Detect which cell encompasses the target text, then output its [X, Y] center coordinate. 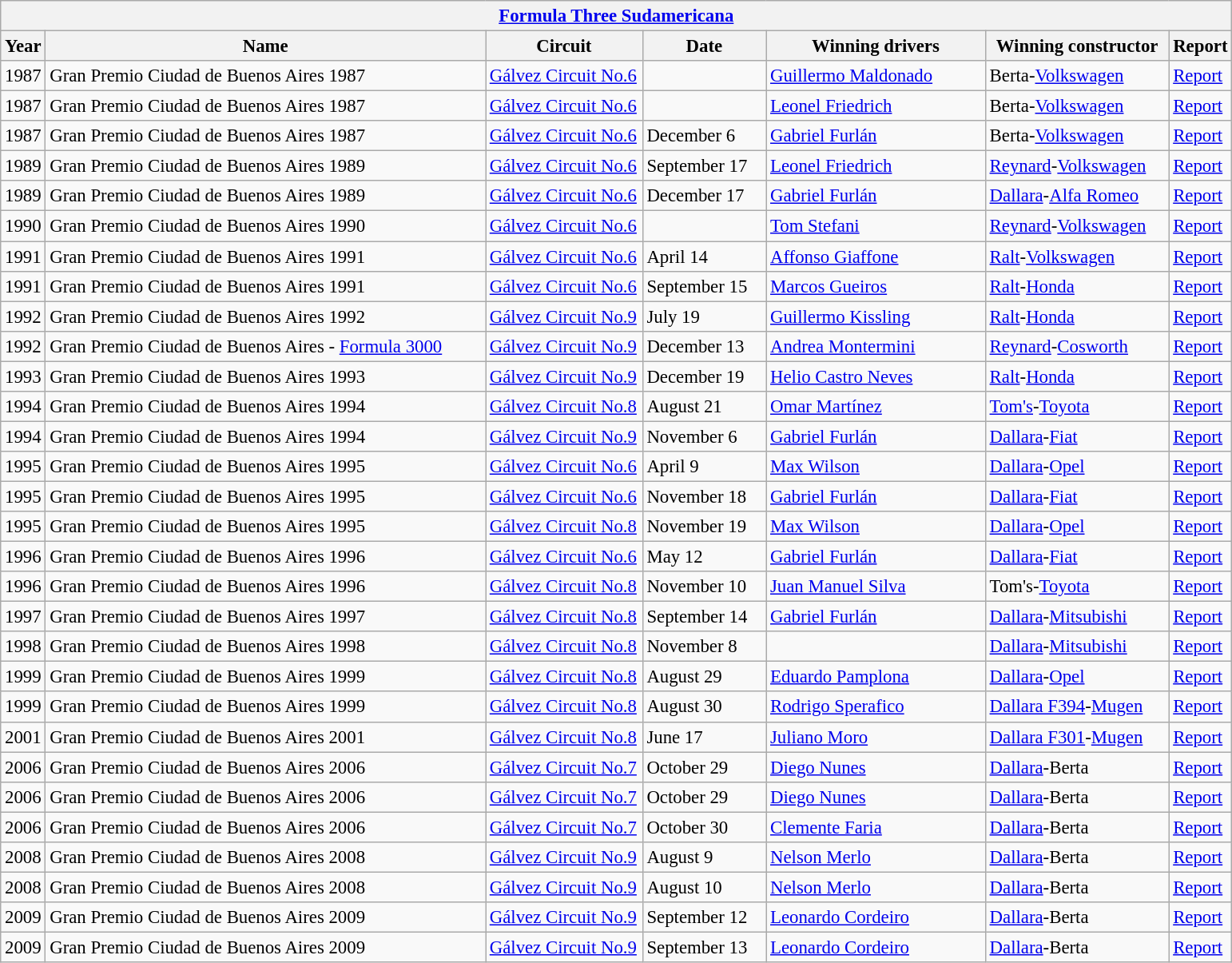
Gran Premio Ciudad de Buenos Aires 1997 [265, 617]
Gran Premio Ciudad de Buenos Aires 1993 [265, 376]
Andrea Montermini [876, 346]
Affonso Giaffone [876, 257]
Juan Manuel Silva [876, 587]
August 9 [705, 858]
September 17 [705, 166]
November 18 [705, 496]
Dallara F301-Mugen [1077, 737]
April 14 [705, 257]
September 14 [705, 617]
Marcos Gueiros [876, 286]
Date [705, 46]
November 8 [705, 647]
September 15 [705, 286]
Formula Three Sudamericana [617, 16]
Gran Premio Ciudad de Buenos Aires - Formula 3000 [265, 346]
December 13 [705, 346]
Name [265, 46]
2001 [23, 737]
Gran Premio Ciudad de Buenos Aires 1992 [265, 316]
Ralt-Volkswagen [1077, 257]
December 17 [705, 196]
August 29 [705, 677]
Tom Stefani [876, 226]
November 10 [705, 587]
Guillermo Kissling [876, 316]
Rodrigo Sperafico [876, 707]
Winning constructor [1077, 46]
Winning drivers [876, 46]
Circuit [564, 46]
November 19 [705, 527]
May 12 [705, 557]
December 19 [705, 376]
September 13 [705, 947]
1990 [23, 226]
Gran Premio Ciudad de Buenos Aires 1998 [265, 647]
Dallara-Alfa Romeo [1077, 196]
Year [23, 46]
October 30 [705, 827]
July 19 [705, 316]
April 9 [705, 467]
November 6 [705, 436]
Guillermo Maldonado [876, 76]
Dallara F394-Mugen [1077, 707]
1998 [23, 647]
Gran Premio Ciudad de Buenos Aires 1990 [265, 226]
September 12 [705, 917]
Eduardo Pamplona [876, 677]
August 21 [705, 407]
Omar Martínez [876, 407]
Gran Premio Ciudad de Buenos Aires 2001 [265, 737]
1997 [23, 617]
Juliano Moro [876, 737]
1993 [23, 376]
Helio Castro Neves [876, 376]
December 6 [705, 136]
August 10 [705, 887]
Reynard-Cosworth [1077, 346]
Clemente Faria [876, 827]
August 30 [705, 707]
June 17 [705, 737]
